Locate the cell with the specified text and output its [x, y] center coordinate. 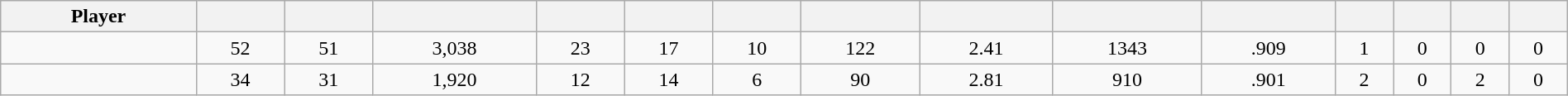
12 [581, 79]
51 [329, 48]
122 [860, 48]
14 [668, 79]
Player [98, 17]
31 [329, 79]
1343 [1127, 48]
52 [240, 48]
6 [758, 79]
2.41 [986, 48]
910 [1127, 79]
10 [758, 48]
90 [860, 79]
.909 [1269, 48]
23 [581, 48]
1 [1364, 48]
2.81 [986, 79]
.901 [1269, 79]
17 [668, 48]
34 [240, 79]
3,038 [455, 48]
1,920 [455, 79]
